For the text-containing cell, return its midpoint in [X, Y] coordinate format. 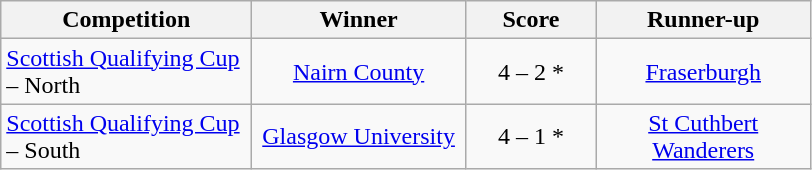
Score [530, 20]
Fraserburgh [703, 72]
4 – 1 * [530, 136]
Competition [126, 20]
St Cuthbert Wanderers [703, 136]
Nairn County [359, 72]
Winner [359, 20]
4 – 2 * [530, 72]
Runner-up [703, 20]
Scottish Qualifying Cup – North [126, 72]
Glasgow University [359, 136]
Scottish Qualifying Cup – South [126, 136]
